Find where the given text appears and provide that cell's center as [x, y] coordinate. 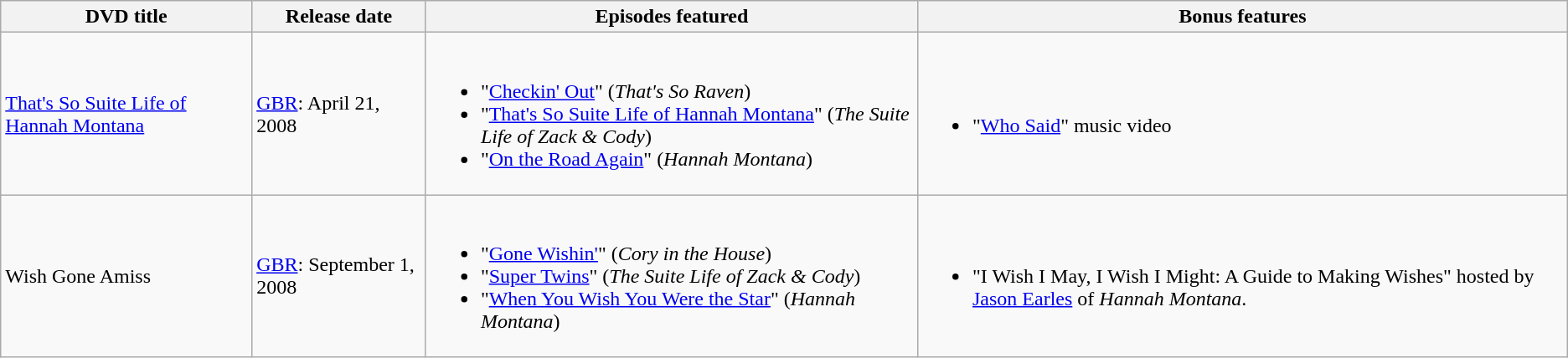
Episodes featured [672, 17]
"Who Said" music video [1242, 114]
Wish Gone Amiss [126, 276]
Bonus features [1242, 17]
GBR: September 1, 2008 [339, 276]
GBR: April 21, 2008 [339, 114]
DVD title [126, 17]
That's So Suite Life of Hannah Montana [126, 114]
"Checkin' Out" (That's So Raven)"That's So Suite Life of Hannah Montana" (The Suite Life of Zack & Cody)"On the Road Again" (Hannah Montana) [672, 114]
"Gone Wishin'" (Cory in the House)"Super Twins" (The Suite Life of Zack & Cody)"When You Wish You Were the Star" (Hannah Montana) [672, 276]
Release date [339, 17]
"I Wish I May, I Wish I Might: A Guide to Making Wishes" hosted by Jason Earles of Hannah Montana. [1242, 276]
